Find where the given text appears and provide that cell's center as [X, Y] coordinate. 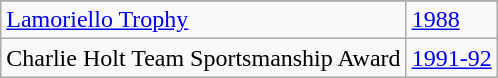
Charlie Holt Team Sportsmanship Award [204, 58]
Lamoriello Trophy [204, 20]
1991-92 [452, 58]
1988 [452, 20]
